Return (x, y) of the center of cell containing provided text 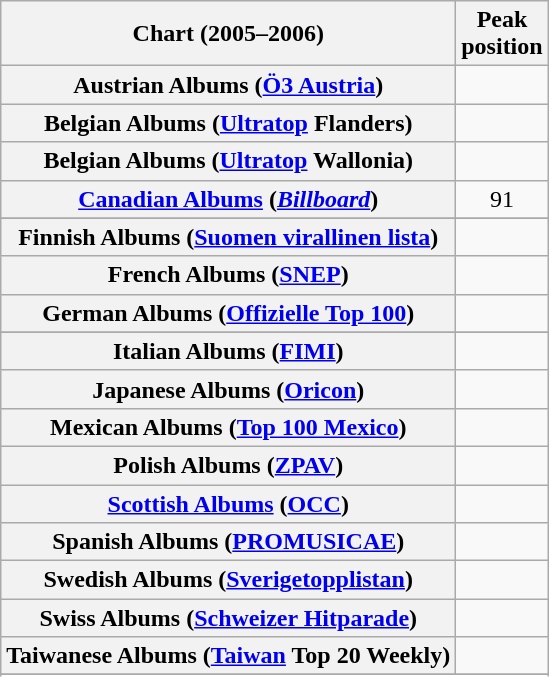
Canadian Albums (Billboard) (228, 199)
Belgian Albums (Ultratop Wallonia) (228, 161)
German Albums (Offizielle Top 100) (228, 313)
Swiss Albums (Schweizer Hitparade) (228, 618)
Austrian Albums (Ö3 Austria) (228, 85)
French Albums (SNEP) (228, 275)
Scottish Albums (OCC) (228, 503)
Peakposition (502, 34)
Taiwanese Albums (Taiwan Top 20 Weekly) (228, 656)
Swedish Albums (Sverigetopplistan) (228, 580)
Polish Albums (ZPAV) (228, 465)
Finnish Albums (Suomen virallinen lista) (228, 237)
Spanish Albums (PROMUSICAE) (228, 542)
Mexican Albums (Top 100 Mexico) (228, 427)
Italian Albums (FIMI) (228, 351)
Belgian Albums (Ultratop Flanders) (228, 123)
91 (502, 199)
Japanese Albums (Oricon) (228, 389)
Chart (2005–2006) (228, 34)
